Scan for the cell matching the given text and deliver its [X, Y] coordinate at center. 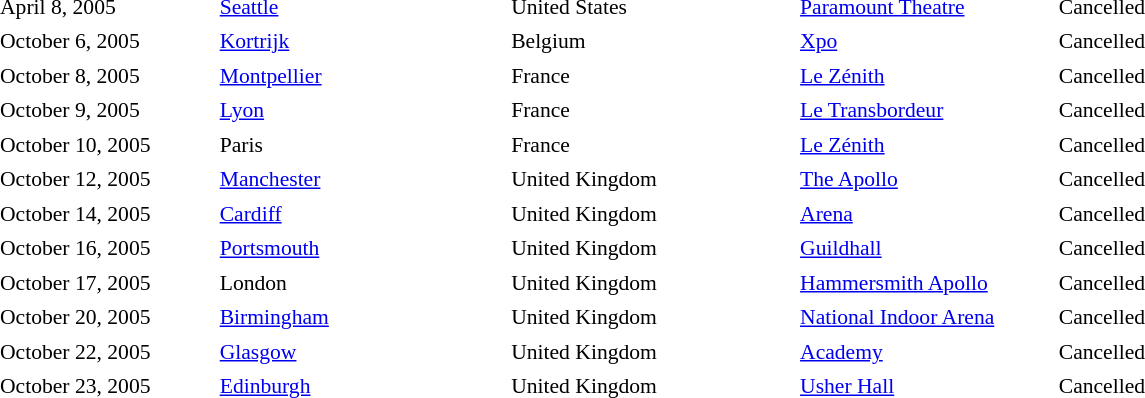
The Apollo [925, 180]
Cardiff [361, 214]
Guildhall [925, 248]
Montpellier [361, 76]
Manchester [361, 180]
Hammersmith Apollo [925, 283]
Le Transbordeur [925, 110]
Xpo [925, 42]
Academy [925, 352]
Belgium [651, 42]
Paris [361, 145]
Portsmouth [361, 248]
Lyon [361, 110]
London [361, 283]
Birmingham [361, 318]
Kortrijk [361, 42]
National Indoor Arena [925, 318]
Glasgow [361, 352]
Arena [925, 214]
